From the cell containing the given text, extract its center point as [X, Y] coordinate. 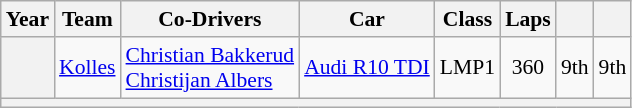
LMP1 [468, 68]
360 [528, 68]
Team [87, 19]
Class [468, 19]
Kolles [87, 68]
Car [367, 19]
Year [28, 19]
Co-Drivers [210, 19]
Audi R10 TDI [367, 68]
Christian Bakkerud Christijan Albers [210, 68]
Laps [528, 19]
